Provide the (X, Y) coordinate of the cell's center where the given text is located.  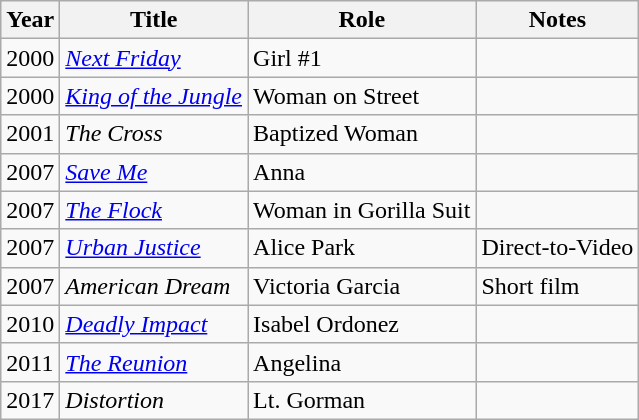
Save Me (154, 172)
King of the Jungle (154, 96)
Short film (558, 286)
The Cross (154, 134)
Woman on Street (362, 96)
Girl #1 (362, 58)
Distortion (154, 400)
American Dream (154, 286)
Role (362, 20)
Year (30, 20)
Anna (362, 172)
Baptized Woman (362, 134)
Urban Justice (154, 248)
2001 (30, 134)
Title (154, 20)
Isabel Ordonez (362, 324)
Victoria Garcia (362, 286)
Angelina (362, 362)
2011 (30, 362)
2010 (30, 324)
The Reunion (154, 362)
Direct-to-Video (558, 248)
Next Friday (154, 58)
Woman in Gorilla Suit (362, 210)
Notes (558, 20)
Deadly Impact (154, 324)
The Flock (154, 210)
2017 (30, 400)
Alice Park (362, 248)
Lt. Gorman (362, 400)
